Pinpoint the cell where the given text exists, returning its (x, y) midpoint coordinate. 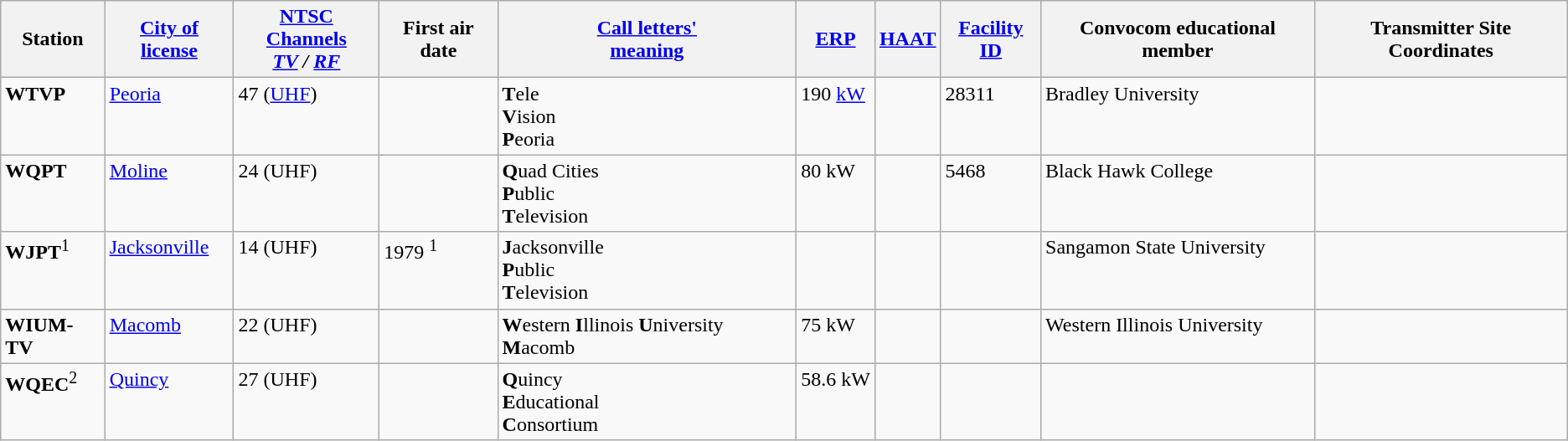
27 (UHF) (307, 402)
Sangamon State University (1178, 270)
NTSC ChannelsTV / RF (307, 39)
WJPT1 (53, 270)
28311 (991, 116)
58.6 kW (836, 402)
WIUM-TV (53, 336)
WQPT (53, 193)
Jacksonville (169, 270)
ERP (836, 39)
Black Hawk College (1178, 193)
75 kW (836, 336)
Station (53, 39)
JacksonvillePublicTelevision (647, 270)
City of license (169, 39)
Bradley University (1178, 116)
Peoria (169, 116)
Macomb (169, 336)
Western Illinois University (1178, 336)
First air date (439, 39)
HAAT (908, 39)
Quincy (169, 402)
Facility ID (991, 39)
47 (UHF) (307, 116)
Western Illinois University Macomb (647, 336)
Call letters'meaning (647, 39)
QuincyEducationalConsortium (647, 402)
WTVP (53, 116)
190 kW (836, 116)
80 kW (836, 193)
Quad CitiesPublicTelevision (647, 193)
Moline (169, 193)
1979 1 (439, 270)
WQEC2 (53, 402)
24 (UHF) (307, 193)
Transmitter Site Coordinates (1441, 39)
22 (UHF) (307, 336)
14 (UHF) (307, 270)
TeleVisionPeoria (647, 116)
Convocom educational member (1178, 39)
5468 (991, 193)
